From the cell containing the given text, extract its center point as [X, Y] coordinate. 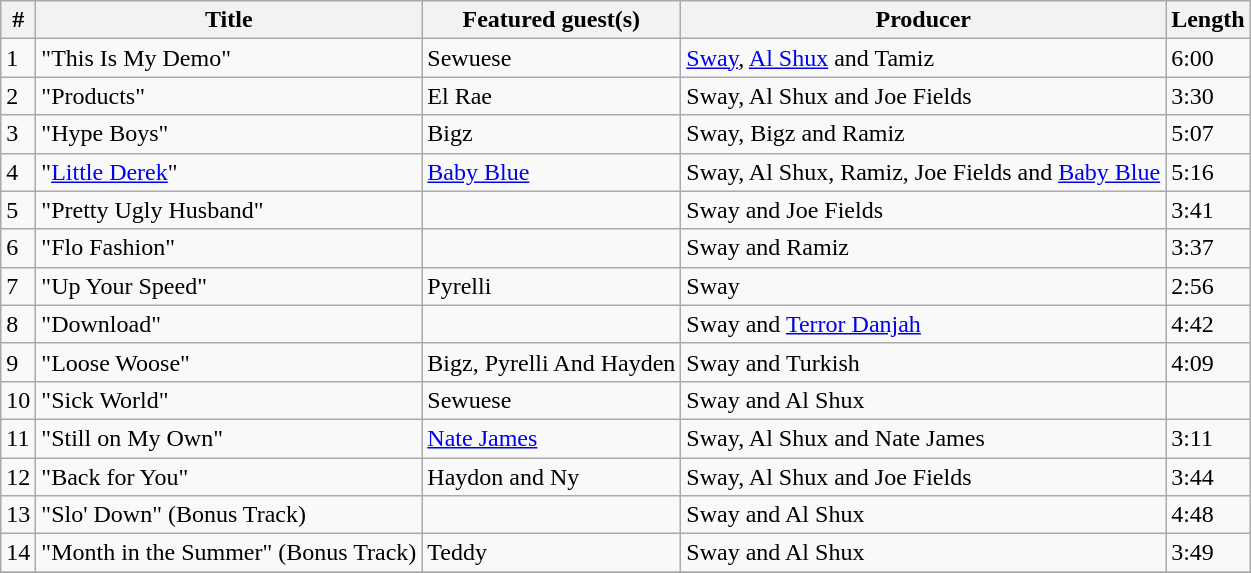
"Slo' Down" (Bonus Track) [229, 515]
Sway and Ramiz [924, 248]
13 [18, 515]
"Up Your Speed" [229, 286]
Sway and Joe Fields [924, 210]
14 [18, 553]
Sway [924, 286]
"Month in the Summer" (Bonus Track) [229, 553]
4:09 [1208, 362]
3:30 [1208, 96]
Sway, Al Shux, Ramiz, Joe Fields and Baby Blue [924, 172]
Sway, Bigz and Ramiz [924, 134]
9 [18, 362]
3:49 [1208, 553]
3:41 [1208, 210]
Nate James [552, 438]
5:07 [1208, 134]
"Download" [229, 324]
6 [18, 248]
"Little Derek" [229, 172]
2 [18, 96]
7 [18, 286]
"Loose Woose" [229, 362]
Bigz [552, 134]
Length [1208, 20]
10 [18, 400]
3 [18, 134]
"Flo Fashion" [229, 248]
4:48 [1208, 515]
"This Is My Demo" [229, 58]
Teddy [552, 553]
2:56 [1208, 286]
Sway and Turkish [924, 362]
Featured guest(s) [552, 20]
1 [18, 58]
6:00 [1208, 58]
Bigz, Pyrelli And Hayden [552, 362]
El Rae [552, 96]
4:42 [1208, 324]
"Sick World" [229, 400]
8 [18, 324]
"Pretty Ugly Husband" [229, 210]
5:16 [1208, 172]
# [18, 20]
Sway, Al Shux and Tamiz [924, 58]
"Still on My Own" [229, 438]
5 [18, 210]
"Hype Boys" [229, 134]
Sway, Al Shux and Nate James [924, 438]
Producer [924, 20]
3:37 [1208, 248]
4 [18, 172]
12 [18, 477]
Pyrelli [552, 286]
Sway and Terror Danjah [924, 324]
Haydon and Ny [552, 477]
3:11 [1208, 438]
Baby Blue [552, 172]
3:44 [1208, 477]
11 [18, 438]
Title [229, 20]
"Back for You" [229, 477]
"Products" [229, 96]
